For the text-containing cell, return its midpoint in [X, Y] coordinate format. 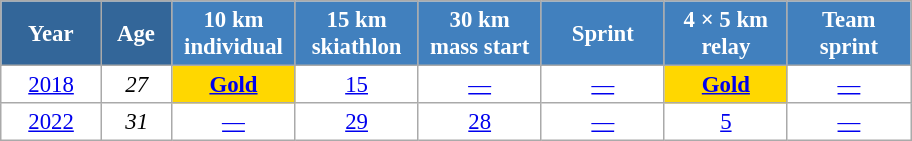
Year [52, 34]
Age [136, 34]
15 km skiathlon [356, 34]
2018 [52, 85]
Team sprint [848, 34]
15 [356, 85]
29 [356, 122]
Sprint [602, 34]
5 [726, 122]
31 [136, 122]
28 [480, 122]
10 km individual [234, 34]
4 × 5 km relay [726, 34]
2022 [52, 122]
27 [136, 85]
30 km mass start [480, 34]
